Find where the given text appears and provide that cell's center as [x, y] coordinate. 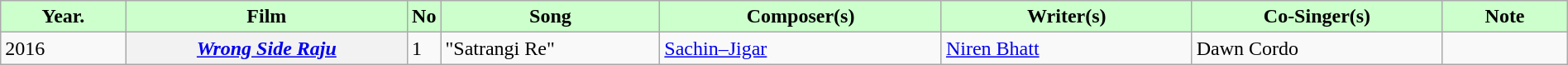
Film [266, 17]
Niren Bhatt [1067, 48]
Wrong Side Raju [266, 48]
2016 [63, 48]
"Satrangi Re" [551, 48]
No [424, 17]
Writer(s) [1067, 17]
1 [424, 48]
Sachin–Jigar [801, 48]
Song [551, 17]
Note [1505, 17]
Co-Singer(s) [1317, 17]
Year. [63, 17]
Dawn Cordo [1317, 48]
Composer(s) [801, 17]
